Determine the [X, Y] coordinate at the center of the cell enclosing the given text.  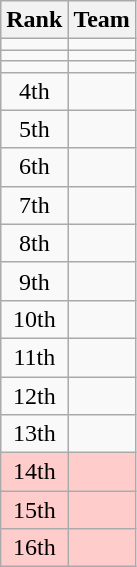
11th [34, 357]
16th [34, 548]
Team [102, 20]
Rank [34, 20]
13th [34, 434]
4th [34, 91]
5th [34, 129]
6th [34, 167]
15th [34, 510]
10th [34, 319]
7th [34, 205]
9th [34, 281]
14th [34, 472]
8th [34, 243]
12th [34, 395]
